Return (X, Y) of the center of cell containing provided text 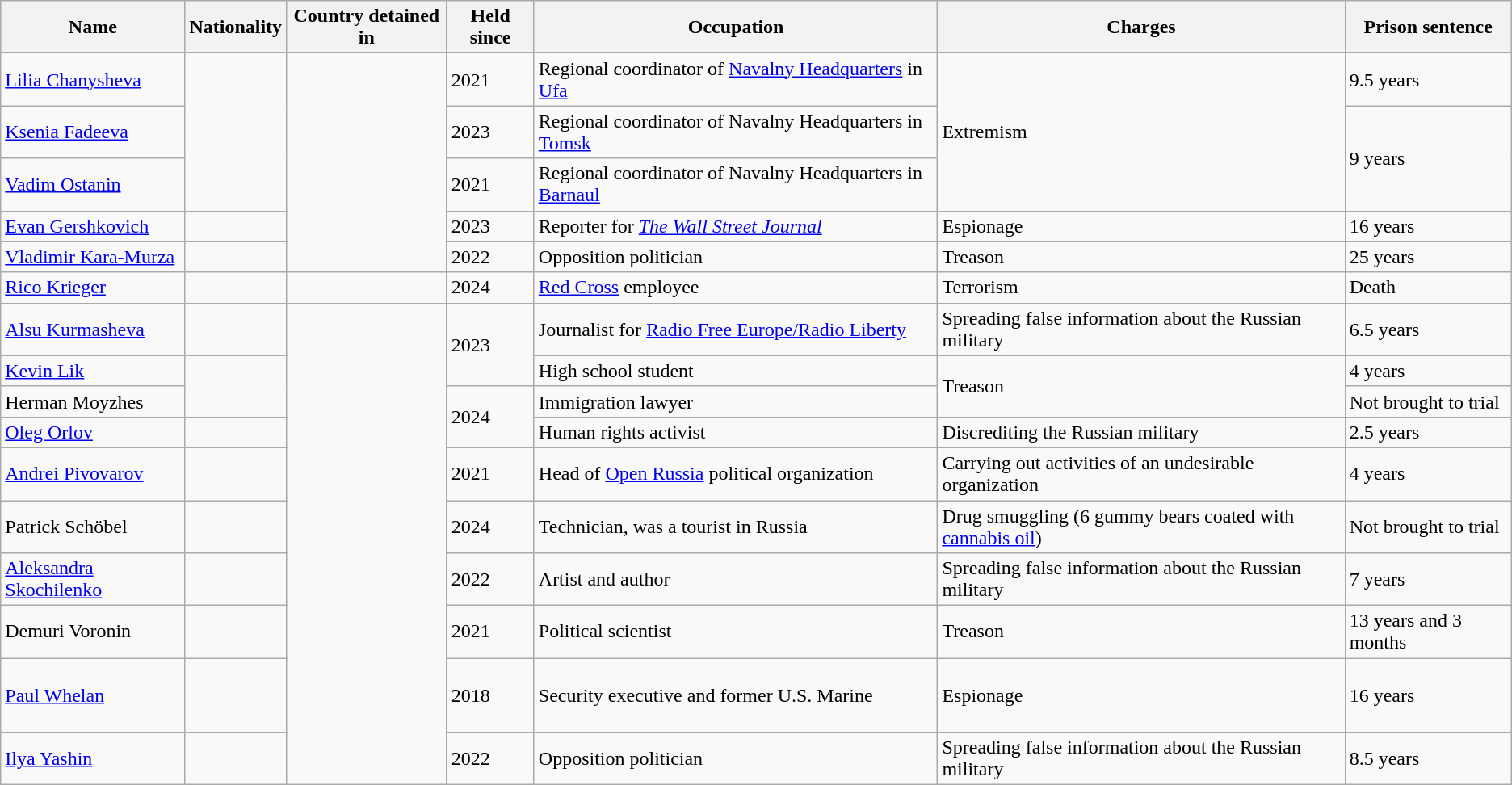
High school student (736, 371)
Aleksandra Skochilenko (93, 580)
Nationality (236, 27)
9 years (1428, 158)
Reporter for The Wall Street Journal (736, 226)
Death (1428, 288)
Red Cross employee (736, 288)
Technician, was a tourist in Russia (736, 527)
Ilya Yashin (93, 759)
2.5 years (1428, 432)
Andrei Pivovarov (93, 473)
9.5 years (1428, 79)
Vladimir Kara-Murza (93, 257)
Regional coordinator of Navalny Headquarters in Ufa (736, 79)
Oleg Orlov (93, 432)
Carrying out activities of an undesirable organization (1141, 473)
Terrorism (1141, 288)
Human rights activist (736, 432)
Head of Open Russia political organization (736, 473)
Kevin Lik (93, 371)
Country detained in (367, 27)
Ksenia Fadeeva (93, 132)
Lilia Chanysheva (93, 79)
8.5 years (1428, 759)
Vadim Ostanin (93, 184)
Artist and author (736, 580)
Journalist for Radio Free Europe/Radio Liberty (736, 330)
Regional coordinator of Navalny Headquarters in Barnaul (736, 184)
25 years (1428, 257)
Alsu Kurmasheva (93, 330)
Rico Krieger (93, 288)
Patrick Schöbel (93, 527)
Political scientist (736, 632)
Charges (1141, 27)
7 years (1428, 580)
Occupation (736, 27)
Herman Moyzhes (93, 401)
Extremism (1141, 132)
2018 (490, 695)
Demuri Voronin (93, 632)
Name (93, 27)
Discrediting the Russian military (1141, 432)
Security executive and former U.S. Marine (736, 695)
Evan Gershkovich (93, 226)
Immigration lawyer (736, 401)
13 years and 3 months (1428, 632)
Prison sentence (1428, 27)
Paul Whelan (93, 695)
Regional coordinator of Navalny Headquarters in Tomsk (736, 132)
Held since (490, 27)
6.5 years (1428, 330)
Drug smuggling (6 gummy bears coated with cannabis oil) (1141, 527)
